For the text-containing cell, return its midpoint in [x, y] coordinate format. 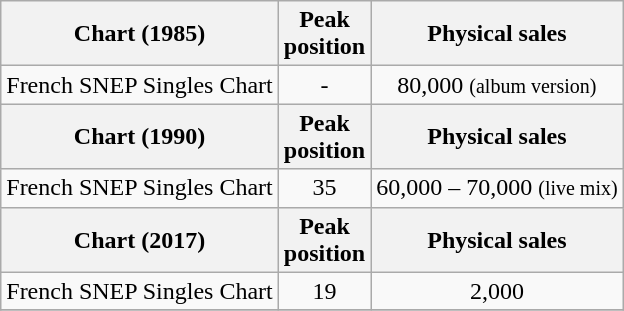
2,000 [497, 291]
Chart (1985) [140, 34]
80,000 (album version) [497, 85]
Chart (2017) [140, 240]
- [324, 85]
35 [324, 188]
Chart (1990) [140, 136]
60,000 – 70,000 (live mix) [497, 188]
19 [324, 291]
